Provide the (X, Y) coordinate of the cell's center where the given text is located.  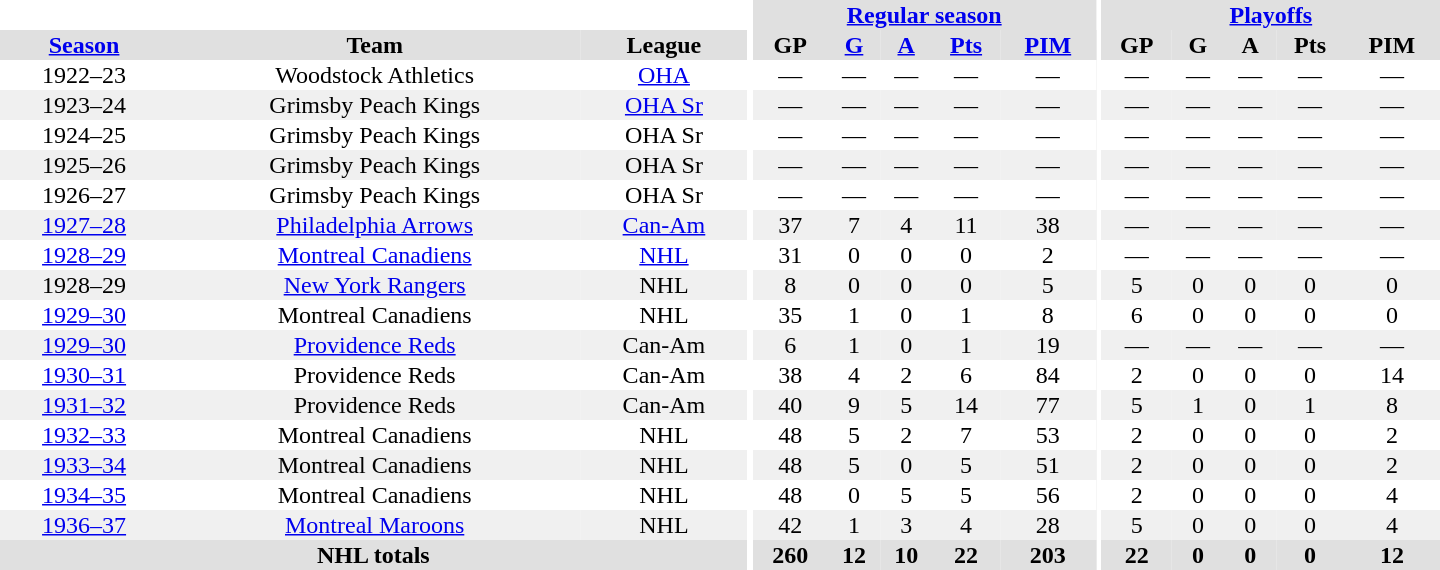
Regular season (924, 15)
260 (790, 555)
3 (906, 525)
Team (374, 45)
28 (1048, 525)
203 (1048, 555)
19 (1048, 345)
1931–32 (84, 405)
1924–25 (84, 135)
51 (1048, 465)
84 (1048, 375)
1936–37 (84, 525)
1925–26 (84, 165)
1926–27 (84, 195)
10 (906, 555)
1923–24 (84, 105)
1933–34 (84, 465)
42 (790, 525)
1930–31 (84, 375)
NHL totals (374, 555)
1927–28 (84, 225)
Season (84, 45)
35 (790, 315)
League (664, 45)
77 (1048, 405)
11 (966, 225)
Playoffs (1271, 15)
40 (790, 405)
Philadelphia Arrows (374, 225)
53 (1048, 435)
Woodstock Athletics (374, 75)
OHA (664, 75)
Montreal Maroons (374, 525)
37 (790, 225)
1932–33 (84, 435)
New York Rangers (374, 285)
1922–23 (84, 75)
9 (854, 405)
56 (1048, 495)
1934–35 (84, 495)
31 (790, 255)
